For the text-containing cell, return its midpoint in (X, Y) coordinate format. 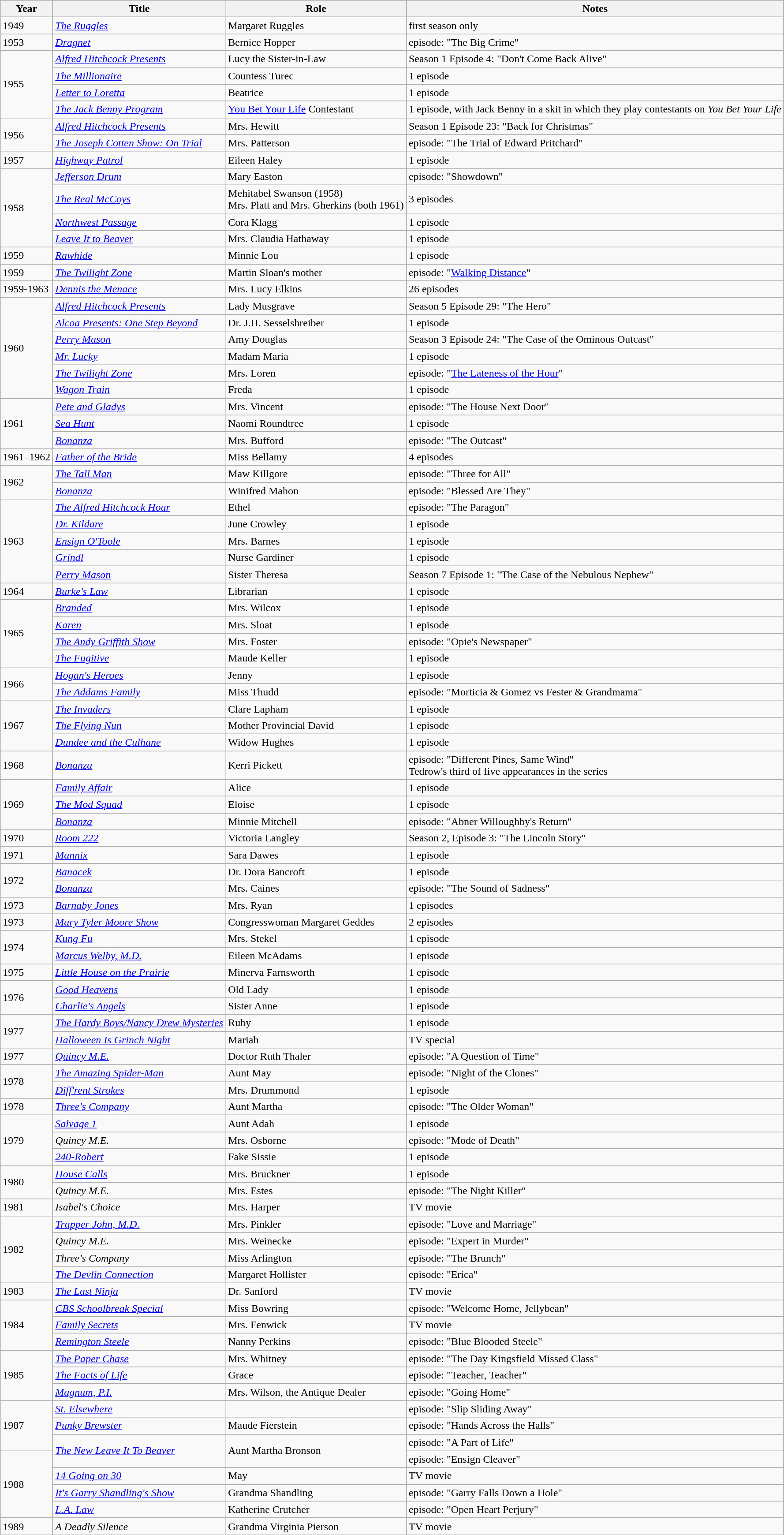
St. Elsewhere (139, 1409)
The Andy Griffith Show (139, 642)
Mrs. Whitney (316, 1359)
Miss Arlington (316, 1258)
episode: "Different Pines, Same Wind"Tedrow's third of five appearances in the series (595, 765)
Freda (316, 390)
26 episodes (595, 289)
Aunt Martha Bronson (316, 1451)
Eloise (316, 805)
episode: "The Day Kingsfield Missed Class" (595, 1359)
Lucy the Sister-in-Law (316, 59)
episode: "A Part of Life" (595, 1442)
Mrs. Bruckner (316, 1174)
Mrs. Pinkler (316, 1224)
TV special (595, 1039)
Halloween Is Grinch Night (139, 1039)
episode: "Hands Across the Halls" (595, 1426)
Mrs. Vincent (316, 407)
Sister Theresa (316, 575)
1980 (26, 1182)
1964 (26, 591)
1984 (26, 1325)
Letter to Loretta (139, 93)
Season 3 Episode 24: "The Case of the Ominous Outcast" (595, 340)
episode: "The House Next Door" (595, 407)
Northwest Passage (139, 222)
Maw Killgore (316, 474)
1981 (26, 1207)
Dr. J.H. Sesselshreiber (316, 323)
episode: "The Lateness of the Hour" (595, 373)
Bernice Hopper (316, 42)
episode: "Blue Blooded Steele" (595, 1342)
Beatrice (316, 93)
1982 (26, 1249)
1971 (26, 855)
Highway Patrol (139, 160)
The Invaders (139, 709)
Old Lady (316, 989)
Mrs. Patterson (316, 143)
Marcus Welby, M.D. (139, 956)
Nanny Perkins (316, 1342)
Congresswoman Margaret Geddes (316, 922)
episode: "Love and Marriage" (595, 1224)
Season 1 Episode 23: "Back for Christmas" (595, 126)
Grindl (139, 558)
Grandma Virginia Pierson (316, 1526)
1959-1963 (26, 289)
Mariah (316, 1039)
Eileen Haley (316, 160)
Branded (139, 608)
1965 (26, 633)
L.A. Law (139, 1509)
Miss Bowring (316, 1308)
Mrs. Barnes (316, 541)
Kerri Pickett (316, 765)
The Tall Man (139, 474)
1974 (26, 947)
Rawhide (139, 256)
Wagon Train (139, 390)
1955 (26, 84)
Alcoa Presents: One Step Beyond (139, 323)
episode: "The Big Crime" (595, 42)
Winifred Mahon (316, 491)
Room 222 (139, 838)
Mr. Lucky (139, 356)
Ethel (316, 508)
Mrs. Bufford (316, 440)
episode: "Mode of Death" (595, 1140)
Mrs. Harper (316, 1207)
The Paper Chase (139, 1359)
Mrs. Ryan (316, 905)
Trapper John, M.D. (139, 1224)
Dr. Kildare (139, 524)
Nurse Gardiner (316, 558)
Good Heavens (139, 989)
Remington Steele (139, 1342)
Doctor Ruth Thaler (316, 1057)
Jenny (316, 675)
Season 2, Episode 3: "The Lincoln Story" (595, 838)
Diff'rent Strokes (139, 1090)
June Crowley (316, 524)
Jefferson Drum (139, 176)
1966 (26, 683)
Mrs. Drummond (316, 1090)
Mrs. Sloat (316, 625)
The Addams Family (139, 692)
episode: "A Question of Time" (595, 1057)
1962 (26, 482)
Mrs. Foster (316, 642)
1987 (26, 1426)
The Joseph Cotten Show: On Trial (139, 143)
Banacek (139, 872)
Hogan's Heroes (139, 675)
Family Affair (139, 788)
1967 (26, 725)
Magnum, P.I. (139, 1392)
Dragnet (139, 42)
Ruby (316, 1023)
episode: "Expert in Murder" (595, 1241)
Mrs. Hewitt (316, 126)
Sister Anne (316, 1006)
episode: "Night of the Clones" (595, 1073)
Sara Dawes (316, 855)
episode: "Slip Sliding Away" (595, 1409)
Mary Easton (316, 176)
episode: "Opie's Newspaper" (595, 642)
1985 (26, 1375)
The Mod Squad (139, 805)
Leave It to Beaver (139, 239)
Season 7 Episode 1: "The Case of the Nebulous Nephew" (595, 575)
1949 (26, 26)
Mrs. Weinecke (316, 1241)
The Jack Benny Program (139, 109)
Charlie's Angels (139, 1006)
CBS Schoolbreak Special (139, 1308)
Title (139, 9)
episode: "Erica" (595, 1274)
Mrs. Claudia Hathaway (316, 239)
Ensign O'Toole (139, 541)
Mehitabel Swanson (1958) Mrs. Platt and Mrs. Gherkins (both 1961) (316, 199)
Cora Klagg (316, 222)
Karen (139, 625)
Victoria Langley (316, 838)
Mrs. Estes (316, 1191)
Eileen McAdams (316, 956)
Mrs. Caines (316, 889)
1970 (26, 838)
The Millionaire (139, 76)
1 episode, with Jack Benny in a skit in which they play contestants on You Bet Your Life (595, 109)
The Last Ninja (139, 1291)
1983 (26, 1291)
first season only (595, 26)
Lady Musgrave (316, 306)
Clare Lapham (316, 709)
1968 (26, 765)
Mrs. Fenwick (316, 1325)
1963 (26, 541)
1956 (26, 134)
A Deadly Silence (139, 1526)
Dr. Dora Bancroft (316, 872)
episode: "Walking Distance" (595, 273)
1961–1962 (26, 457)
episode: "Showdown" (595, 176)
The Hardy Boys/Nancy Drew Mysteries (139, 1023)
Mrs. Osborne (316, 1140)
Minnie Mitchell (316, 822)
Librarian (316, 591)
Miss Bellamy (316, 457)
episode: "The Trial of Edward Pritchard" (595, 143)
The Fugitive (139, 658)
Season 1 Episode 4: "Don't Come Back Alive" (595, 59)
Alice (316, 788)
Season 5 Episode 29: "The Hero" (595, 306)
Burke's Law (139, 591)
It's Garry Shandling's Show (139, 1493)
Martin Sloan's mother (316, 273)
You Bet Your Life Contestant (316, 109)
episode: "The Outcast" (595, 440)
Punky Brewster (139, 1426)
Margaret Hollister (316, 1274)
Widow Hughes (316, 742)
Madam Maria (316, 356)
1 episodes (595, 905)
The Flying Nun (139, 725)
Naomi Roundtree (316, 423)
Grandma Shandling (316, 1493)
Amy Douglas (316, 340)
1976 (26, 997)
Isabel's Choice (139, 1207)
episode: "The Sound of Sadness" (595, 889)
1969 (26, 805)
14 Going on 30 (139, 1476)
Aunt May (316, 1073)
The Alfred Hitchcock Hour (139, 508)
Father of the Bride (139, 457)
1972 (26, 880)
Sea Hunt (139, 423)
House Calls (139, 1174)
The Devlin Connection (139, 1274)
Mrs. Wilcox (316, 608)
Mrs. Lucy Elkins (316, 289)
1988 (26, 1484)
The New Leave It To Beaver (139, 1451)
240-Robert (139, 1157)
Mrs. Wilson, the Antique Dealer (316, 1392)
Minerva Farnsworth (316, 972)
Salvage 1 (139, 1124)
Barnaby Jones (139, 905)
episode: "Teacher, Teacher" (595, 1375)
The Facts of Life (139, 1375)
episode: "Blessed Are They" (595, 491)
episode: "Going Home" (595, 1392)
Fake Sissie (316, 1157)
Dr. Sanford (316, 1291)
The Amazing Spider-Man (139, 1073)
Mrs. Loren (316, 373)
Kung Fu (139, 939)
episode: "The Older Woman" (595, 1107)
The Ruggles (139, 26)
Katherine Crutcher (316, 1509)
Margaret Ruggles (316, 26)
episode: "Morticia & Gomez vs Fester & Grandmama" (595, 692)
1957 (26, 160)
episode: "Open Heart Perjury" (595, 1509)
The Real McCoys (139, 199)
4 episodes (595, 457)
Aunt Martha (316, 1107)
Mrs. Stekel (316, 939)
1975 (26, 972)
Dundee and the Culhane (139, 742)
Dennis the Menace (139, 289)
episode: "Ensign Cleaver" (595, 1459)
Aunt Adah (316, 1124)
Mother Provincial David (316, 725)
1961 (26, 423)
Mary Tyler Moore Show (139, 922)
Minnie Lou (316, 256)
episode: "Abner Willoughby's Return" (595, 822)
Countess Turec (316, 76)
episode: "The Paragon" (595, 508)
1960 (26, 348)
1979 (26, 1140)
1958 (26, 207)
Mannix (139, 855)
Pete and Gladys (139, 407)
1989 (26, 1526)
May (316, 1476)
episode: "The Brunch" (595, 1258)
Grace (316, 1375)
Maude Keller (316, 658)
episode: "Garry Falls Down a Hole" (595, 1493)
episode: "The Night Killer" (595, 1191)
3 episodes (595, 199)
Family Secrets (139, 1325)
episode: "Welcome Home, Jellybean" (595, 1308)
Role (316, 9)
Miss Thudd (316, 692)
Year (26, 9)
Maude Fierstein (316, 1426)
Notes (595, 9)
Little House on the Prairie (139, 972)
1953 (26, 42)
2 episodes (595, 922)
episode: "Three for All" (595, 474)
